For the text-containing cell, return its midpoint in (x, y) coordinate format. 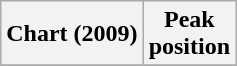
Peakposition (189, 34)
Chart (2009) (72, 34)
